Return the [X, Y] coordinate for the center point of the cell that contains the specified text.  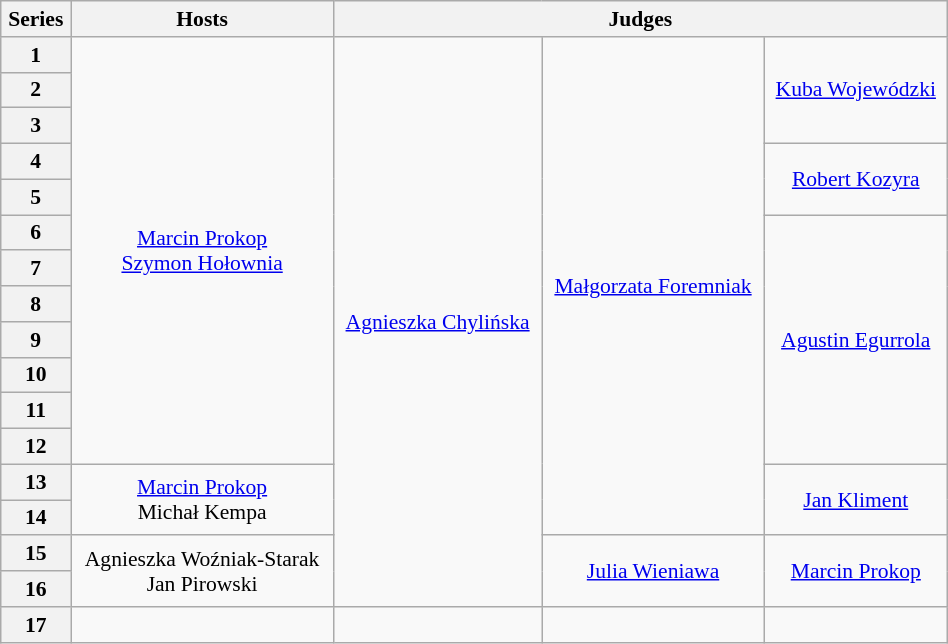
13 [36, 482]
Marcin Prokop [856, 572]
10 [36, 375]
4 [36, 162]
11 [36, 411]
3 [36, 126]
Jan Kliment [856, 500]
Marcin Prokop Szymon Hołownia [202, 251]
Małgorzata Foremniak [653, 286]
7 [36, 269]
5 [36, 197]
6 [36, 233]
17 [36, 625]
Judges [640, 19]
8 [36, 304]
9 [36, 340]
Agustin Egurrola [856, 340]
Hosts [202, 19]
16 [36, 589]
Julia Wieniawa [653, 572]
15 [36, 554]
Series [36, 19]
Agnieszka Chylińska [437, 322]
1 [36, 55]
Robert Kozyra [856, 180]
Agnieszka Woźniak-Starak Jan Pirowski [202, 572]
2 [36, 90]
Marcin Prokop Michał Kempa [202, 500]
12 [36, 447]
Kuba Wojewódzki [856, 90]
14 [36, 518]
